Return the (x, y) coordinate for the center point of the cell that contains the specified text.  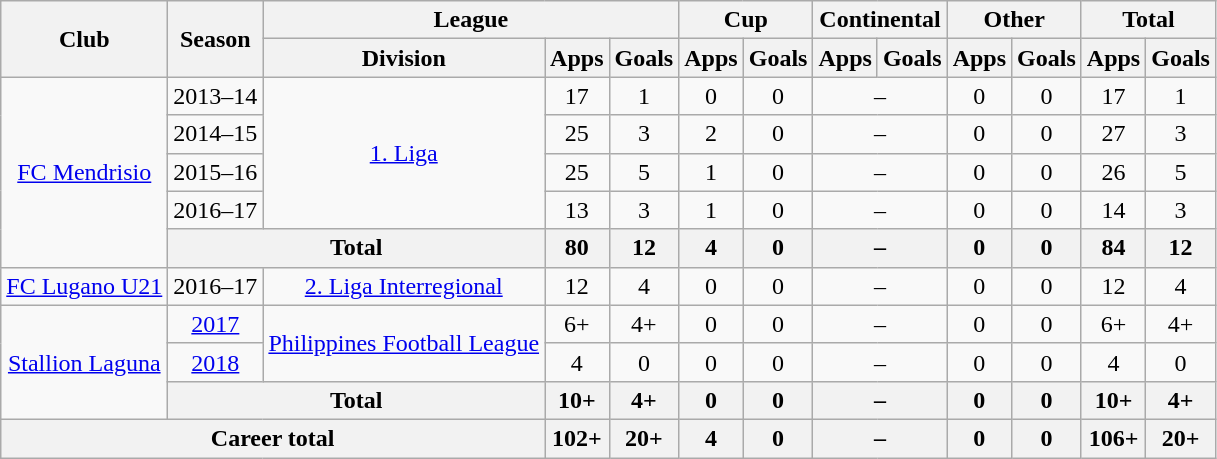
102+ (577, 438)
2014–15 (216, 134)
14 (1113, 210)
2018 (216, 362)
Stallion Laguna (84, 362)
Continental (880, 20)
Career total (273, 438)
106+ (1113, 438)
Club (84, 39)
80 (577, 248)
26 (1113, 172)
Cup (746, 20)
1. Liga (404, 153)
2013–14 (216, 96)
2017 (216, 324)
2 (711, 134)
FC Mendrisio (84, 172)
27 (1113, 134)
Philippines Football League (404, 343)
Other (1014, 20)
Season (216, 39)
2015–16 (216, 172)
84 (1113, 248)
Division (404, 58)
FC Lugano U21 (84, 286)
2. Liga Interregional (404, 286)
League (471, 20)
13 (577, 210)
